From the cell containing the given text, extract its center point as (X, Y) coordinate. 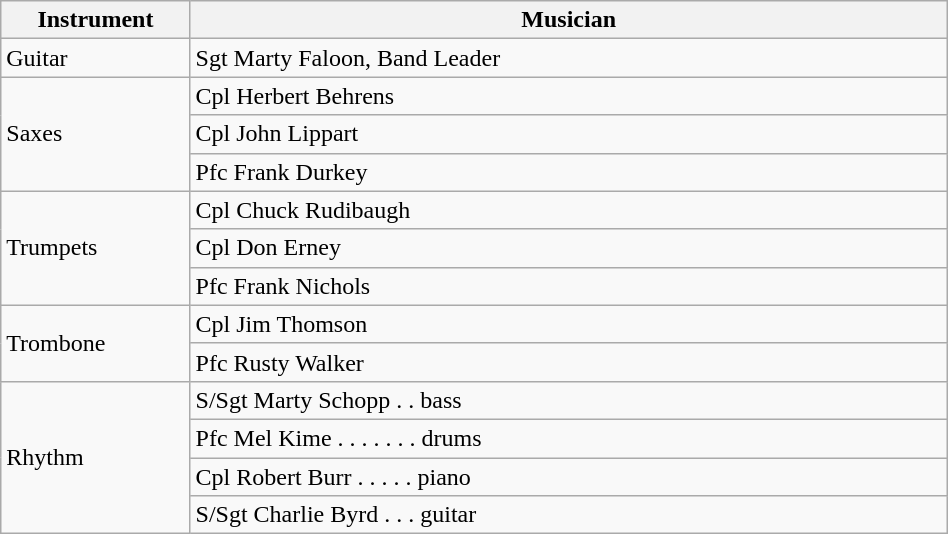
S/Sgt Marty Schopp . . bass (568, 400)
Trombone (96, 343)
Cpl Robert Burr . . . . . piano (568, 477)
Saxes (96, 134)
Instrument (96, 20)
Cpl Herbert Behrens (568, 96)
Cpl Don Erney (568, 248)
Rhythm (96, 457)
Pfc Mel Kime . . . . . . . drums (568, 438)
Musician (568, 20)
Cpl Chuck Rudibaugh (568, 210)
S/Sgt Charlie Byrd . . . guitar (568, 515)
Guitar (96, 58)
Trumpets (96, 248)
Pfc Frank Nichols (568, 286)
Cpl John Lippart (568, 134)
Pfc Rusty Walker (568, 362)
Cpl Jim Thomson (568, 324)
Sgt Marty Faloon, Band Leader (568, 58)
Pfc Frank Durkey (568, 172)
